Determine the (X, Y) coordinate at the center of the cell enclosing the given text.  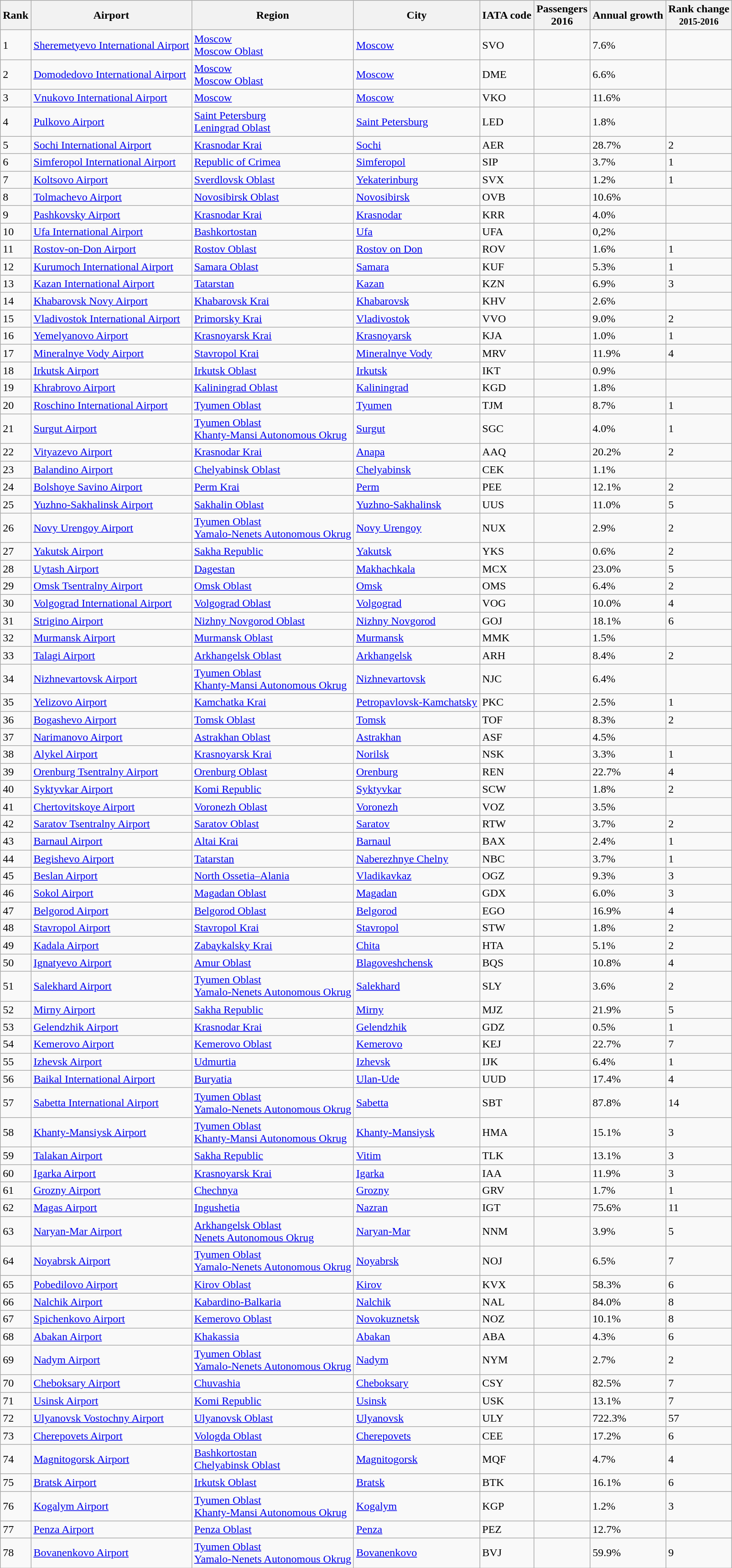
Volgograd International Airport (111, 603)
4.7% (628, 1459)
Samara Oblast (273, 267)
BVJ (507, 1553)
UFA (507, 232)
GOJ (507, 621)
1.0% (628, 336)
1.5% (628, 638)
26 (16, 528)
75 (16, 1482)
23 (16, 469)
Anapa (416, 452)
20 (16, 405)
NJC (507, 679)
KHV (507, 301)
Novy Urengoy Airport (111, 528)
Yakutsk (416, 551)
2.6% (628, 301)
29 (16, 586)
Krasnodar (416, 214)
Bashkortostan (273, 232)
Mineralnye Vody Airport (111, 353)
Novy Urengoy (416, 528)
Abakan Airport (111, 1336)
Kazan (416, 284)
2.5% (628, 702)
Irkutsk Airport (111, 371)
Naryan-Mar Airport (111, 1232)
Orenburg Tsentralny Airport (111, 772)
1.7% (628, 1191)
Grozny Airport (111, 1191)
YKS (507, 551)
15 (16, 319)
KVX (507, 1284)
IAA (507, 1173)
23.0% (628, 568)
Kabardino-Balkaria (273, 1302)
Mirny Airport (111, 1010)
Bolshoye Savino Airport (111, 487)
RTW (507, 824)
Balandino Airport (111, 469)
Sakhalin Oblast (273, 504)
Ulyanovsk (416, 1418)
63 (16, 1232)
Sochi (416, 145)
70 (16, 1383)
MRV (507, 353)
Belgorod (416, 911)
Gelendzhik Airport (111, 1027)
IJK (507, 1062)
21.9% (628, 1010)
3.6% (628, 986)
Belgorod Airport (111, 911)
Orenburg Oblast (273, 772)
22 (16, 452)
74 (16, 1459)
ULY (507, 1418)
59.9% (628, 1553)
Buryatia (273, 1079)
5.1% (628, 945)
Syktyvkar (416, 789)
Yuzhno-Sakhalinsk Airport (111, 504)
Bovanenkovo Airport (111, 1553)
Vitim (416, 1155)
7.6% (628, 45)
Magnitogorsk (416, 1459)
Irkutsk (416, 371)
City (416, 15)
Ulan-Ude (416, 1079)
20.2% (628, 452)
Spichenkovo Airport (111, 1319)
30 (16, 603)
SIP (507, 162)
Surgut (416, 428)
0,2% (628, 232)
KGD (507, 388)
ABA (507, 1336)
76 (16, 1506)
Salekhard (416, 986)
Norilsk (416, 754)
MQF (507, 1459)
Ignatyevo Airport (111, 963)
Pobedilovo Airport (111, 1284)
Kemerovo (416, 1044)
Bratsk (416, 1482)
BTK (507, 1482)
Murmansk Airport (111, 638)
Amur Oblast (273, 963)
Chelyabinsk Oblast (273, 469)
Roschino International Airport (111, 405)
0.9% (628, 371)
Samara (416, 267)
Pashkovsky Airport (111, 214)
Mirny (416, 1010)
78 (16, 1553)
68 (16, 1336)
Magadan Oblast (273, 893)
Chelyabinsk (416, 469)
39 (16, 772)
25 (16, 504)
Volgograd (416, 603)
HTA (507, 945)
Gelendzhik (416, 1027)
Cheboksary Airport (111, 1383)
Passengers2016 (562, 15)
Kaliningrad (416, 388)
Khanty-Mansiysk Airport (111, 1132)
18.1% (628, 621)
6.9% (628, 284)
Penza Oblast (273, 1530)
73 (16, 1435)
Voronezh (416, 806)
Tyumen Oblast (273, 405)
Khabarovsk (416, 301)
Altai Krai (273, 841)
Noyabrsk (416, 1261)
USK (507, 1401)
Uytash Airport (111, 568)
BQS (507, 963)
Talagi Airport (111, 655)
Sochi International Airport (111, 145)
Vologda Oblast (273, 1435)
Astrakhan Oblast (273, 737)
Simferopol (416, 162)
Salekhard Airport (111, 986)
Perm Krai (273, 487)
TJM (507, 405)
Naryan-Mar (416, 1232)
VKO (507, 98)
SCW (507, 789)
Orenburg (416, 772)
NSK (507, 754)
Kirov (416, 1284)
Zabaykalsky Krai (273, 945)
Baikal International Airport (111, 1079)
3.5% (628, 806)
Ufa International Airport (111, 232)
Tomsk (416, 720)
KUF (507, 267)
Vnukovo International Airport (111, 98)
SGC (507, 428)
10 (16, 232)
6.0% (628, 893)
Airport (111, 15)
Sabetta (416, 1102)
Ulyanovsk Vostochny Airport (111, 1418)
53 (16, 1027)
4.5% (628, 737)
Stavropol Airport (111, 928)
KGP (507, 1506)
46 (16, 893)
Nadym (416, 1360)
1.1% (628, 469)
2.7% (628, 1360)
33 (16, 655)
Magnitogorsk Airport (111, 1459)
87.8% (628, 1102)
Saratov (416, 824)
CEK (507, 469)
16.9% (628, 911)
60 (16, 1173)
10.8% (628, 963)
Astrakhan (416, 737)
HMA (507, 1132)
Begishevo Airport (111, 858)
CSY (507, 1383)
STW (507, 928)
Igarka Airport (111, 1173)
36 (16, 720)
16.1% (628, 1482)
71 (16, 1401)
PEZ (507, 1530)
Noyabrsk Airport (111, 1261)
Nalchik Airport (111, 1302)
32 (16, 638)
Republic of Crimea (273, 162)
Nizhnevartovsk (416, 679)
BAX (507, 841)
52 (16, 1010)
56 (16, 1079)
13 (16, 284)
Sheremetyevo International Airport (111, 45)
19 (16, 388)
Kogalym (416, 1506)
Murmansk Oblast (273, 638)
Murmansk (416, 638)
41 (16, 806)
Kogalym Airport (111, 1506)
Khabarovsk Novy Airport (111, 301)
6.5% (628, 1261)
Nazran (416, 1208)
MJZ (507, 1010)
15.1% (628, 1132)
17 (16, 353)
ASF (507, 737)
58 (16, 1132)
Yekaterinburg (416, 180)
Vladivostok International Airport (111, 319)
Perm (416, 487)
37 (16, 737)
NYM (507, 1360)
34 (16, 679)
47 (16, 911)
Annual growth (628, 15)
Magas Airport (111, 1208)
Naberezhnye Chelny (416, 858)
Ulyanovsk Oblast (273, 1418)
IGT (507, 1208)
VVO (507, 319)
31 (16, 621)
Usinsk (416, 1401)
SVO (507, 45)
Rostov-on-Don Airport (111, 249)
IKT (507, 371)
Sokol Airport (111, 893)
Khanty-Mansiysk (416, 1132)
Magadan (416, 893)
VOZ (507, 806)
Domodedovo International Airport (111, 75)
Nizhnevartovsk Airport (111, 679)
PEE (507, 487)
Simferopol International Airport (111, 162)
OMS (507, 586)
Kirov Oblast (273, 1284)
Kemerovo Airport (111, 1044)
21 (16, 428)
Bratsk Airport (111, 1482)
NBC (507, 858)
UUD (507, 1079)
Nizhny Novgorod Oblast (273, 621)
AER (507, 145)
Novosibirsk Oblast (273, 197)
2.9% (628, 528)
KZN (507, 284)
Saint PetersburgLeningrad Oblast (273, 121)
LED (507, 121)
Saratov Tsentralny Airport (111, 824)
Vladivostok (416, 319)
Belgorod Oblast (273, 911)
18 (16, 371)
Yemelyanovo Airport (111, 336)
28.7% (628, 145)
Penza Airport (111, 1530)
1.6% (628, 249)
Barnaul Airport (111, 841)
Rank change2015-2016 (699, 15)
PKC (507, 702)
Chita (416, 945)
Arkhangelsk OblastNenets Autonomous Okrug (273, 1232)
Khrabrovo Airport (111, 388)
6.6% (628, 75)
Dagestan (273, 568)
5.3% (628, 267)
Petropavlovsk-Kamchatsky (416, 702)
Izhevsk Airport (111, 1062)
69 (16, 1360)
28 (16, 568)
Tomsk Oblast (273, 720)
8.3% (628, 720)
Surgut Airport (111, 428)
Makhachkala (416, 568)
DME (507, 75)
Rank (16, 15)
8.7% (628, 405)
CEE (507, 1435)
8.4% (628, 655)
ROV (507, 249)
Khabarovsk Krai (273, 301)
38 (16, 754)
Alykel Airport (111, 754)
OGZ (507, 876)
Talakan Airport (111, 1155)
GDX (507, 893)
62 (16, 1208)
Tyumen (416, 405)
12.7% (628, 1530)
45 (16, 876)
Sverdlovsk Oblast (273, 180)
Novokuznetsk (416, 1319)
Cherepovets Airport (111, 1435)
Rostov on Don (416, 249)
10.0% (628, 603)
MMK (507, 638)
42 (16, 824)
66 (16, 1302)
UUS (507, 504)
Mineralnye Vody (416, 353)
Saint Petersburg (416, 121)
Ufa (416, 232)
Arkhangelsk Oblast (273, 655)
AAQ (507, 452)
Omsk Tsentralny Airport (111, 586)
Chechnya (273, 1191)
16 (16, 336)
Pulkovo Airport (111, 121)
11.6% (628, 98)
SLY (507, 986)
GDZ (507, 1027)
Syktyvkar Airport (111, 789)
17.4% (628, 1079)
Yuzhno-Sakhalinsk (416, 504)
North Ossetia–Alania (273, 876)
REN (507, 772)
Usinsk Airport (111, 1401)
Krasnoyarsk (416, 336)
Strigino Airport (111, 621)
Kamchatka Krai (273, 702)
61 (16, 1191)
Volgograd Oblast (273, 603)
Penza (416, 1530)
VOG (507, 603)
11.0% (628, 504)
Yelizovo Airport (111, 702)
Blagoveshchensk (416, 963)
KEJ (507, 1044)
Cheboksary (416, 1383)
MCX (507, 568)
72 (16, 1418)
Udmurtia (273, 1062)
GRV (507, 1191)
Koltsovo Airport (111, 180)
65 (16, 1284)
Sabetta International Airport (111, 1102)
50 (16, 963)
48 (16, 928)
82.5% (628, 1383)
Vityazevo Airport (111, 452)
Stavropol (416, 928)
67 (16, 1319)
0.5% (628, 1027)
Kaliningrad Oblast (273, 388)
Abakan (416, 1336)
Yakutsk Airport (111, 551)
3.3% (628, 754)
51 (16, 986)
Chertovitskoye Airport (111, 806)
Kazan International Airport (111, 284)
9.0% (628, 319)
Omsk (416, 586)
Igarka (416, 1173)
Nadym Airport (111, 1360)
Voronezh Oblast (273, 806)
40 (16, 789)
55 (16, 1062)
77 (16, 1530)
2.4% (628, 841)
44 (16, 858)
17.2% (628, 1435)
49 (16, 945)
Chuvashia (273, 1383)
NAL (507, 1302)
10.1% (628, 1319)
58.3% (628, 1284)
Primorsky Krai (273, 319)
Tolmachevo Airport (111, 197)
Arkhangelsk (416, 655)
KRR (507, 214)
Region (273, 15)
Cherepovets (416, 1435)
NNM (507, 1232)
Vladikavkaz (416, 876)
Bovanenkovo (416, 1553)
64 (16, 1261)
Barnaul (416, 841)
0.6% (628, 551)
Rostov Oblast (273, 249)
Beslan Airport (111, 876)
43 (16, 841)
OVB (507, 197)
KJA (507, 336)
NOZ (507, 1319)
NUX (507, 528)
9.3% (628, 876)
Omsk Oblast (273, 586)
10.6% (628, 197)
12.1% (628, 487)
3.9% (628, 1232)
Narimanovo Airport (111, 737)
TLK (507, 1155)
BashkortostanChelyabinsk Oblast (273, 1459)
Novosibirsk (416, 197)
84.0% (628, 1302)
SBT (507, 1102)
75.6% (628, 1208)
TOF (507, 720)
Nizhny Novgorod (416, 621)
Ingushetia (273, 1208)
Grozny (416, 1191)
4.3% (628, 1336)
24 (16, 487)
Nalchik (416, 1302)
IATA code (507, 15)
Kurumoch International Airport (111, 267)
35 (16, 702)
NOJ (507, 1261)
54 (16, 1044)
Khakassia (273, 1336)
27 (16, 551)
ARH (507, 655)
12 (16, 267)
722.3% (628, 1418)
Bogashevo Airport (111, 720)
EGO (507, 911)
Kadala Airport (111, 945)
Izhevsk (416, 1062)
59 (16, 1155)
Saratov Oblast (273, 824)
SVX (507, 180)
